Return [x, y] of the center of cell containing provided text 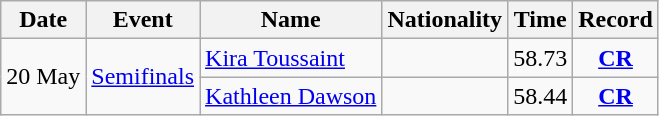
Time [540, 20]
Record [616, 20]
20 May [44, 77]
Date [44, 20]
Name [291, 20]
Kathleen Dawson [291, 96]
58.44 [540, 96]
Kira Toussaint [291, 58]
Event [143, 20]
Nationality [445, 20]
58.73 [540, 58]
Semifinals [143, 77]
